Locate the cell with the specified text and output its (x, y) center coordinate. 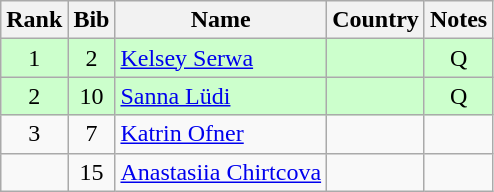
Rank (34, 20)
3 (34, 134)
Kelsey Serwa (221, 58)
10 (92, 96)
Katrin Ofner (221, 134)
Anastasiia Chirtcova (221, 172)
Name (221, 20)
Country (376, 20)
Sanna Lüdi (221, 96)
Bib (92, 20)
7 (92, 134)
1 (34, 58)
15 (92, 172)
Notes (458, 20)
